Identify which cell holds the provided text, then report its [X, Y] central coordinate. 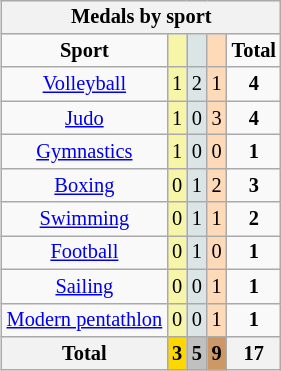
Sport [84, 51]
Football [84, 253]
Volleyball [84, 84]
Sailing [84, 286]
17 [254, 354]
5 [197, 354]
Boxing [84, 185]
Judo [84, 118]
Gymnastics [84, 152]
9 [217, 354]
Medals by sport [142, 17]
Swimming [84, 219]
Modern pentathlon [84, 320]
